Extract the (x, y) coordinate from the center of the cell holding the provided text.  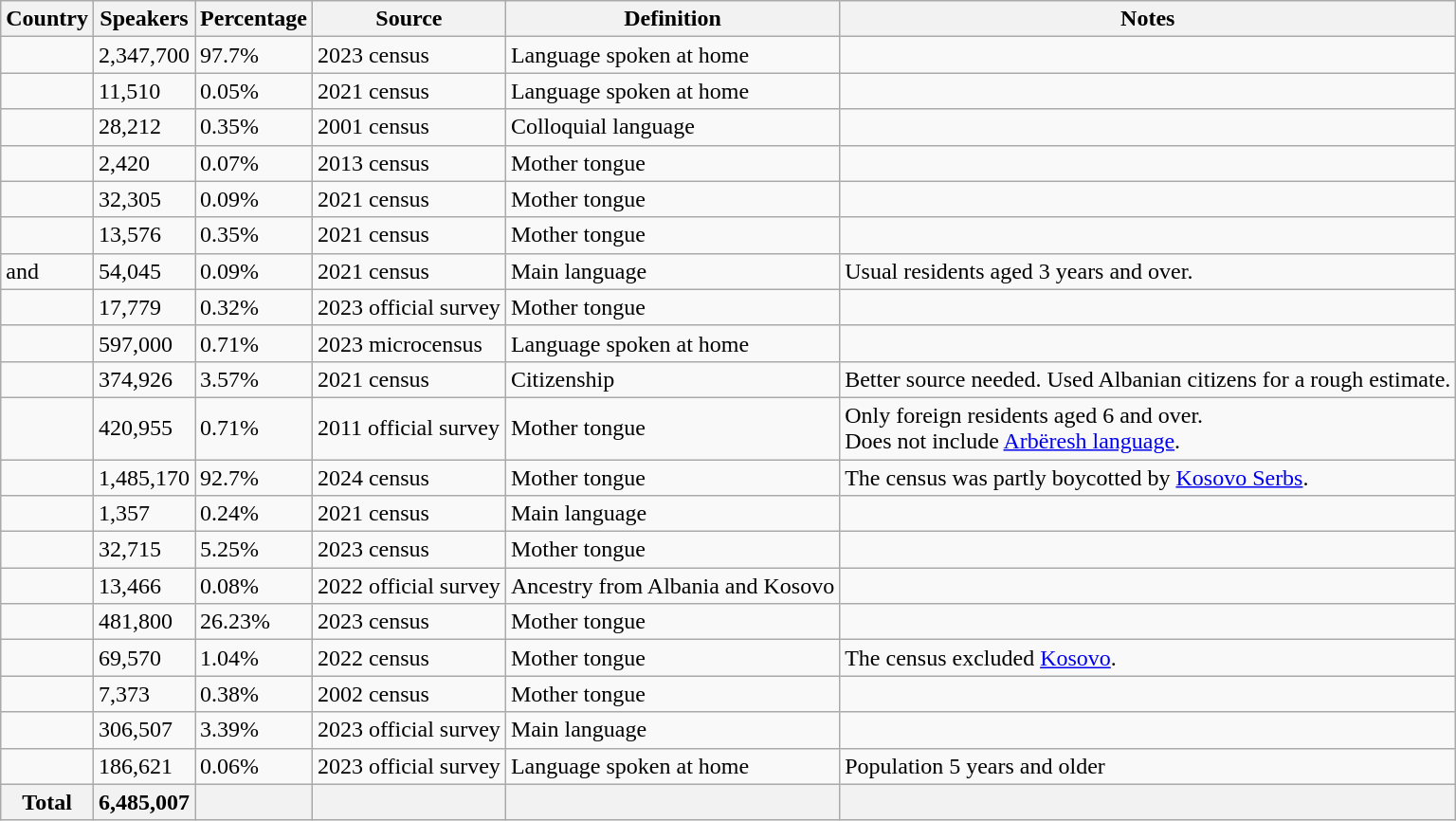
Citizenship (672, 379)
2,420 (144, 163)
1,485,170 (144, 477)
481,800 (144, 622)
Population 5 years and older (1148, 766)
26.23% (254, 622)
2022 census (409, 658)
306,507 (144, 730)
0.05% (254, 91)
2022 official survey (409, 586)
Colloquial language (672, 127)
0.32% (254, 307)
0.06% (254, 766)
Percentage (254, 19)
7,373 (144, 694)
32,305 (144, 199)
Only foreign residents aged 6 and over.Does not include Arbëresh language. (1148, 429)
Definition (672, 19)
Source (409, 19)
11,510 (144, 91)
0.38% (254, 694)
28,212 (144, 127)
97.7% (254, 55)
Country (47, 19)
Notes (1148, 19)
3.57% (254, 379)
17,779 (144, 307)
1,357 (144, 514)
0.24% (254, 514)
186,621 (144, 766)
374,926 (144, 379)
2002 census (409, 694)
Speakers (144, 19)
Ancestry from Albania and Kosovo (672, 586)
and (47, 271)
0.07% (254, 163)
2,347,700 (144, 55)
1.04% (254, 658)
597,000 (144, 343)
420,955 (144, 429)
2011 official survey (409, 429)
32,715 (144, 550)
92.7% (254, 477)
0.08% (254, 586)
The census was partly boycotted by Kosovo Serbs. (1148, 477)
The census excluded Kosovo. (1148, 658)
2023 microcensus (409, 343)
54,045 (144, 271)
3.39% (254, 730)
13,466 (144, 586)
2024 census (409, 477)
6,485,007 (144, 802)
69,570 (144, 658)
Usual residents aged 3 years and over. (1148, 271)
Better source needed. Used Albanian citizens for a rough estimate. (1148, 379)
2013 census (409, 163)
13,576 (144, 235)
2001 census (409, 127)
Total (47, 802)
5.25% (254, 550)
